Provide the [x, y] coordinate of the cell's center where the given text is located.  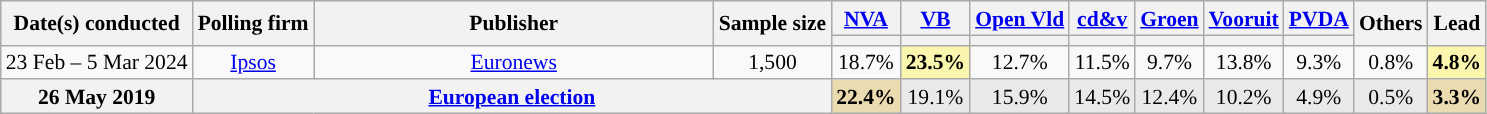
10.2% [1244, 97]
Sample size [772, 23]
12.4% [1170, 97]
23.5% [936, 62]
11.5% [1102, 62]
26 May 2019 [97, 97]
4.9% [1319, 97]
9.3% [1319, 62]
Euronews [514, 62]
VB [936, 18]
Date(s) conducted [97, 23]
3.3% [1458, 97]
Others [1391, 23]
22.4% [866, 97]
Polling firm [254, 23]
14.5% [1102, 97]
Publisher [514, 23]
12.7% [1020, 62]
23 Feb – 5 Mar 2024 [97, 62]
4.8% [1458, 62]
0.8% [1391, 62]
15.9% [1020, 97]
Vooruit [1244, 18]
NVA [866, 18]
European election [512, 97]
19.1% [936, 97]
Open Vld [1020, 18]
Lead [1458, 23]
0.5% [1391, 97]
Groen [1170, 18]
1,500 [772, 62]
13.8% [1244, 62]
cd&v [1102, 18]
Ipsos [254, 62]
PVDA [1319, 18]
18.7% [866, 62]
9.7% [1170, 62]
